Return the (x, y) coordinate for the center point of the cell that contains the specified text.  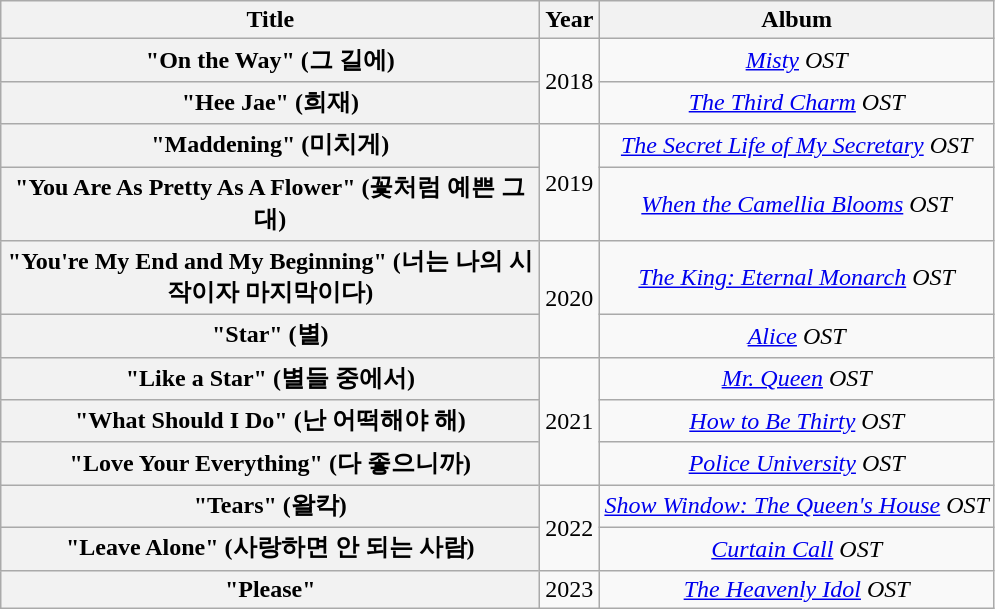
"What Should I Do" (난 어떡해야 해) (270, 422)
Police University OST (797, 464)
The Heavenly Idol OST (797, 589)
2023 (570, 589)
Curtain Call OST (797, 548)
2022 (570, 528)
"You're My End and My Beginning" (너는 나의 시작이자 마지막이다) (270, 278)
2019 (570, 182)
"Maddening" (미치게) (270, 146)
When the Camellia Blooms OST (797, 203)
"Please" (270, 589)
Year (570, 20)
Mr. Queen OST (797, 378)
2020 (570, 300)
"Leave Alone" (사랑하면 안 되는 사람) (270, 548)
Show Window: The Queen's House OST (797, 506)
2018 (570, 82)
Title (270, 20)
"Star" (별) (270, 336)
How to Be Thirty OST (797, 422)
The King: Eternal Monarch OST (797, 278)
Album (797, 20)
"Love Your Everything" (다 좋으니까) (270, 464)
"Tears" (왈칵) (270, 506)
"Hee Jae" (희재) (270, 102)
"You Are As Pretty As A Flower" (꽃처럼 예쁜 그대) (270, 203)
Misty OST (797, 60)
Alice OST (797, 336)
2021 (570, 421)
"Like a Star" (별들 중에서) (270, 378)
"On the Way" (그 길에) (270, 60)
The Third Charm OST (797, 102)
The Secret Life of My Secretary OST (797, 146)
